Search for the cell housing the specified text and yield its [X, Y] center coordinate. 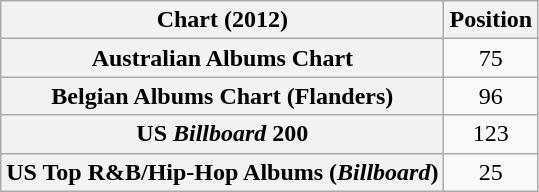
25 [491, 172]
US Billboard 200 [222, 134]
Chart (2012) [222, 20]
Position [491, 20]
Belgian Albums Chart (Flanders) [222, 96]
123 [491, 134]
US Top R&B/Hip-Hop Albums (Billboard) [222, 172]
Australian Albums Chart [222, 58]
75 [491, 58]
96 [491, 96]
